Identify which cell holds the provided text, then report its [x, y] central coordinate. 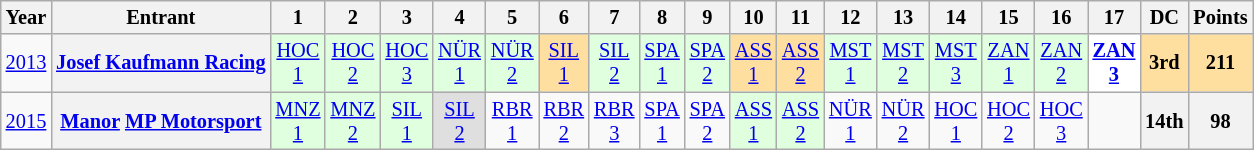
7 [614, 17]
17 [1114, 17]
5 [512, 17]
3rd [1164, 63]
3 [406, 17]
RBR2 [564, 121]
14th [1164, 121]
ZAN1 [1008, 63]
MST2 [904, 63]
Year [26, 17]
MST1 [850, 63]
4 [460, 17]
Entrant [160, 17]
13 [904, 17]
98 [1220, 121]
2 [352, 17]
RBR1 [512, 121]
1 [298, 17]
ZAN2 [1062, 63]
8 [662, 17]
2015 [26, 121]
Manor MP Motorsport [160, 121]
Points [1220, 17]
MST3 [956, 63]
RBR3 [614, 121]
15 [1008, 17]
2013 [26, 63]
ZAN3 [1114, 63]
16 [1062, 17]
11 [800, 17]
Josef Kaufmann Racing [160, 63]
MNZ2 [352, 121]
MNZ1 [298, 121]
9 [708, 17]
DC [1164, 17]
12 [850, 17]
211 [1220, 63]
6 [564, 17]
10 [754, 17]
14 [956, 17]
